Return (X, Y) of the center of cell containing provided text 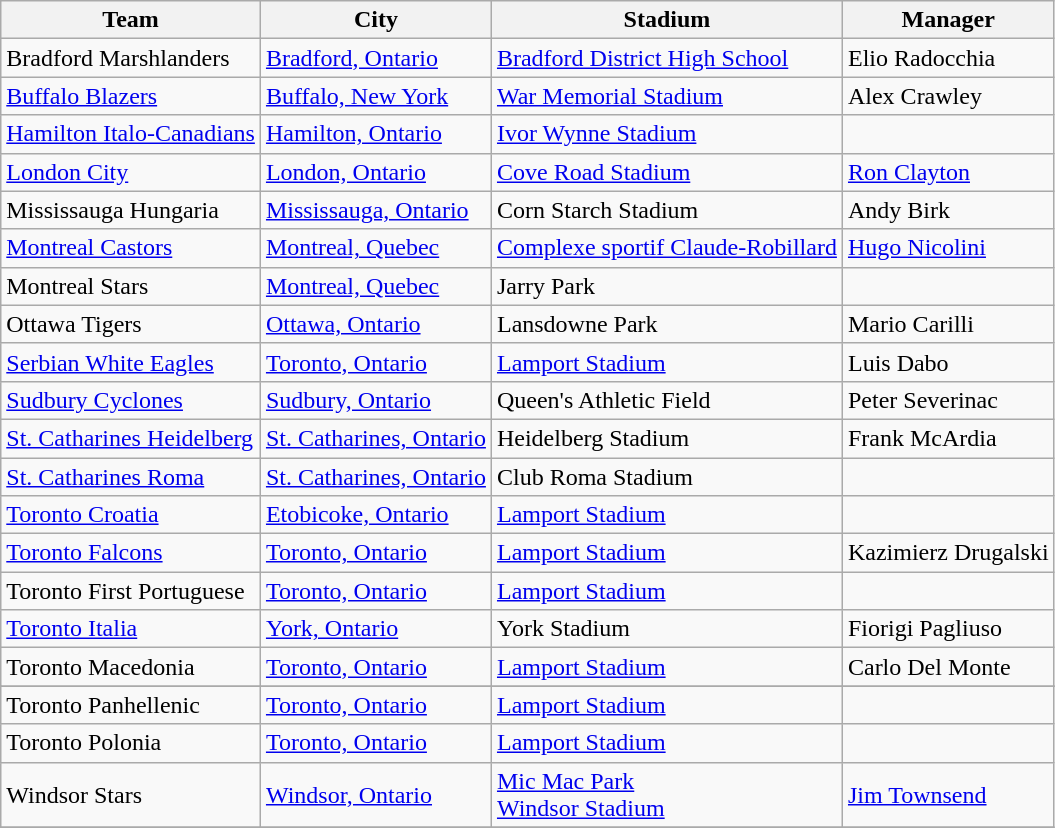
Toronto Macedonia (131, 667)
Hamilton, Ontario (376, 134)
London, Ontario (376, 172)
Elio Radocchia (948, 58)
Toronto Polonia (131, 743)
Mississauga, Ontario (376, 210)
Jarry Park (666, 286)
Heidelberg Stadium (666, 438)
Fiorigi Pagliuso (948, 629)
War Memorial Stadium (666, 96)
Queen's Athletic Field (666, 400)
Andy Birk (948, 210)
Luis Dabo (948, 362)
London City (131, 172)
Ron Clayton (948, 172)
Montreal Castors (131, 248)
York Stadium (666, 629)
Kazimierz Drugalski (948, 553)
Manager (948, 20)
Cove Road Stadium (666, 172)
Windsor Stars (131, 794)
Frank McArdia (948, 438)
Peter Severinac (948, 400)
Bradford Marshlanders (131, 58)
Toronto Falcons (131, 553)
Jim Townsend (948, 794)
Montreal Stars (131, 286)
Corn Starch Stadium (666, 210)
Club Roma Stadium (666, 477)
St. Catharines Heidelberg (131, 438)
Ivor Wynne Stadium (666, 134)
Mario Carilli (948, 324)
Toronto Panhellenic (131, 705)
Serbian White Eagles (131, 362)
Etobicoke, Ontario (376, 515)
Buffalo Blazers (131, 96)
Sudbury Cyclones (131, 400)
St. Catharines Roma (131, 477)
Windsor, Ontario (376, 794)
Ottawa Tigers (131, 324)
Bradford District High School (666, 58)
Toronto Italia (131, 629)
York, Ontario (376, 629)
Ottawa, Ontario (376, 324)
Sudbury, Ontario (376, 400)
Stadium (666, 20)
Toronto Croatia (131, 515)
City (376, 20)
Mic Mac ParkWindsor Stadium (666, 794)
Bradford, Ontario (376, 58)
Mississauga Hungaria (131, 210)
Complexe sportif Claude-Robillard (666, 248)
Team (131, 20)
Hugo Nicolini (948, 248)
Carlo Del Monte (948, 667)
Alex Crawley (948, 96)
Lansdowne Park (666, 324)
Toronto First Portuguese (131, 591)
Buffalo, New York (376, 96)
Hamilton Italo-Canadians (131, 134)
